Return (X, Y) of the center of cell containing provided text 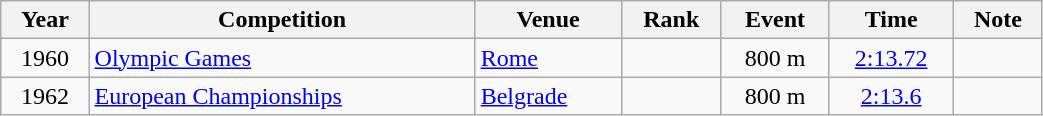
Rank (671, 20)
Belgrade (548, 96)
Event (774, 20)
Year (45, 20)
1962 (45, 96)
Competition (282, 20)
Venue (548, 20)
Olympic Games (282, 58)
2:13.72 (892, 58)
European Championships (282, 96)
2:13.6 (892, 96)
1960 (45, 58)
Time (892, 20)
Rome (548, 58)
Note (998, 20)
